From the cell containing the given text, extract its center point as (X, Y) coordinate. 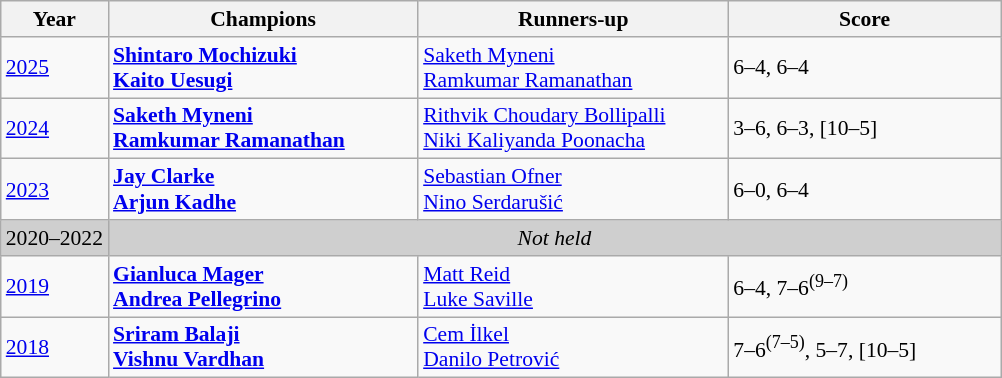
Not held (554, 238)
Matt Reid Luke Saville (573, 286)
2018 (54, 348)
Runners-up (573, 19)
Sebastian Ofner Nino Serdarušić (573, 190)
Score (864, 19)
7–6(7–5), 5–7, [10–5] (864, 348)
3–6, 6–3, [10–5] (864, 128)
2025 (54, 68)
Gianluca Mager Andrea Pellegrino (263, 286)
2020–2022 (54, 238)
Sriram Balaji Vishnu Vardhan (263, 348)
Jay Clarke Arjun Kadhe (263, 190)
2024 (54, 128)
Rithvik Choudary Bollipalli Niki Kaliyanda Poonacha (573, 128)
6–0, 6–4 (864, 190)
6–4, 6–4 (864, 68)
Year (54, 19)
6–4, 7–6(9–7) (864, 286)
Cem İlkel Danilo Petrović (573, 348)
Shintaro Mochizuki Kaito Uesugi (263, 68)
2019 (54, 286)
Champions (263, 19)
2023 (54, 190)
